Pinpoint the cell where the given text exists, returning its (X, Y) midpoint coordinate. 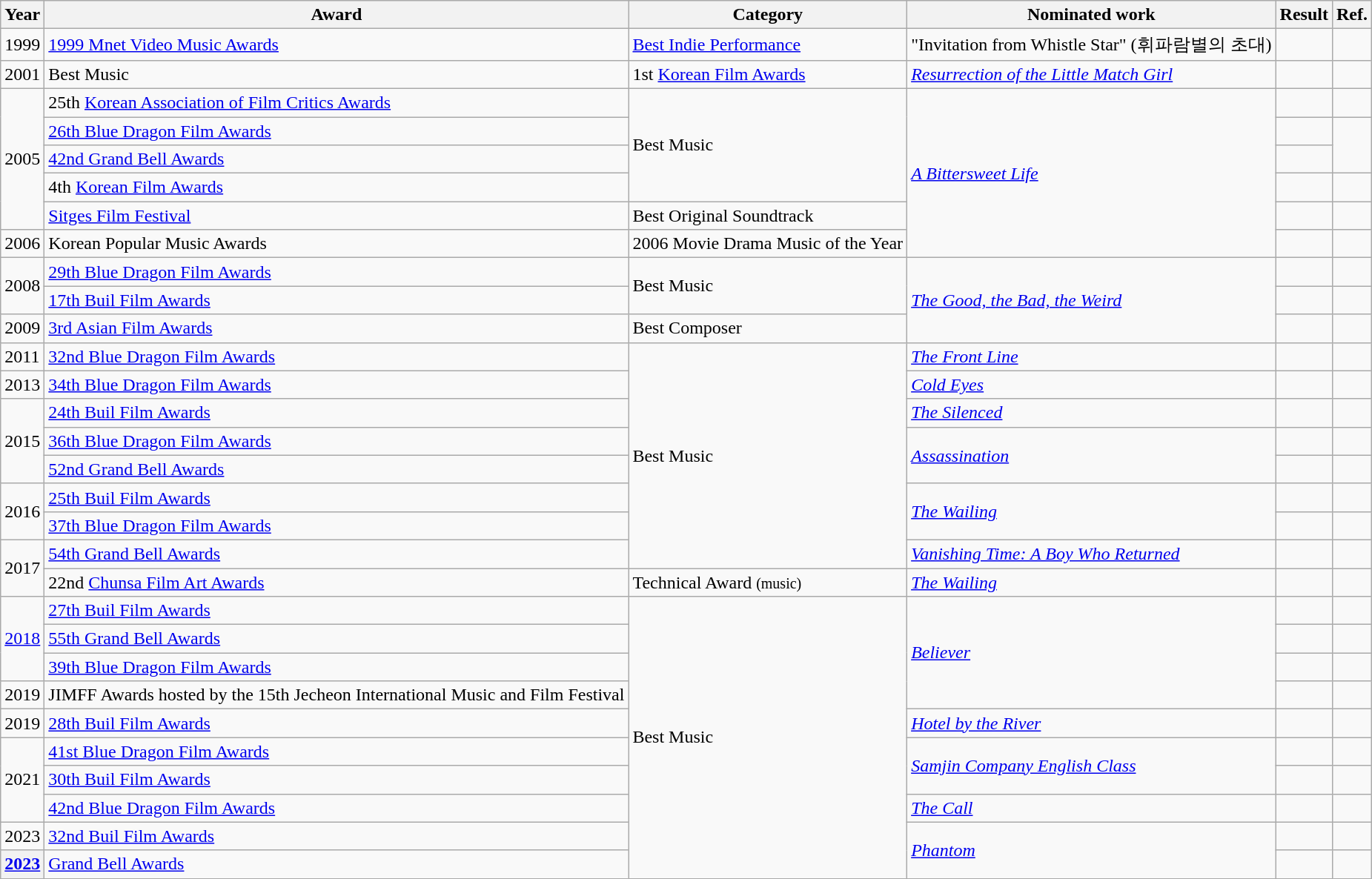
Hotel by the River (1091, 723)
Phantom (1091, 850)
2015 (22, 441)
42nd Blue Dragon Film Awards (337, 808)
The Good, the Bad, the Weird (1091, 300)
2008 (22, 286)
32nd Blue Dragon Film Awards (337, 356)
4th Korean Film Awards (337, 188)
41st Blue Dragon Film Awards (337, 752)
The Front Line (1091, 356)
28th Buil Film Awards (337, 723)
2018 (22, 639)
52nd Grand Bell Awards (337, 469)
32nd Buil Film Awards (337, 836)
Assassination (1091, 455)
Ref. (1352, 15)
2009 (22, 328)
Cold Eyes (1091, 385)
2013 (22, 385)
39th Blue Dragon Film Awards (337, 667)
2021 (22, 780)
25th Buil Film Awards (337, 497)
1999 Mnet Video Music Awards (337, 44)
JIMFF Awards hosted by the 15th Jecheon International Music and Film Festival (337, 695)
The Silenced (1091, 413)
Korean Popular Music Awards (337, 244)
37th Blue Dragon Film Awards (337, 525)
Best Indie Performance (768, 44)
Believer (1091, 653)
Resurrection of the Little Match Girl (1091, 74)
Result (1304, 15)
Best Composer (768, 328)
27th Buil Film Awards (337, 611)
Award (337, 15)
17th Buil Film Awards (337, 300)
42nd Grand Bell Awards (337, 159)
34th Blue Dragon Film Awards (337, 385)
Vanishing Time: A Boy Who Returned (1091, 554)
Category (768, 15)
2006 (22, 244)
30th Buil Film Awards (337, 780)
1999 (22, 44)
Best Original Soundtrack (768, 216)
22nd Chunsa Film Art Awards (337, 582)
Nominated work (1091, 15)
Sitges Film Festival (337, 216)
2017 (22, 568)
Technical Award (music) (768, 582)
Samjin Company English Class (1091, 766)
2011 (22, 356)
2005 (22, 159)
29th Blue Dragon Film Awards (337, 272)
2016 (22, 511)
Grand Bell Awards (337, 864)
A Bittersweet Life (1091, 173)
1st Korean Film Awards (768, 74)
2001 (22, 74)
54th Grand Bell Awards (337, 554)
36th Blue Dragon Film Awards (337, 441)
"Invitation from Whistle Star" (휘파람별의 초대) (1091, 44)
3rd Asian Film Awards (337, 328)
The Call (1091, 808)
26th Blue Dragon Film Awards (337, 131)
55th Grand Bell Awards (337, 639)
2006 Movie Drama Music of the Year (768, 244)
25th Korean Association of Film Critics Awards (337, 102)
Year (22, 15)
24th Buil Film Awards (337, 413)
